For the text-containing cell, return its midpoint in [x, y] coordinate format. 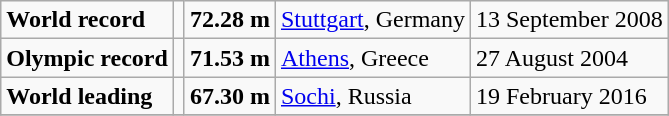
Stuttgart, Germany [372, 20]
27 August 2004 [569, 58]
Olympic record [88, 58]
13 September 2008 [569, 20]
67.30 m [230, 96]
Sochi, Russia [372, 96]
Athens, Greece [372, 58]
World leading [88, 96]
19 February 2016 [569, 96]
72.28 m [230, 20]
World record [88, 20]
71.53 m [230, 58]
